Provide the (X, Y) coordinate of the cell's center where the given text is located.  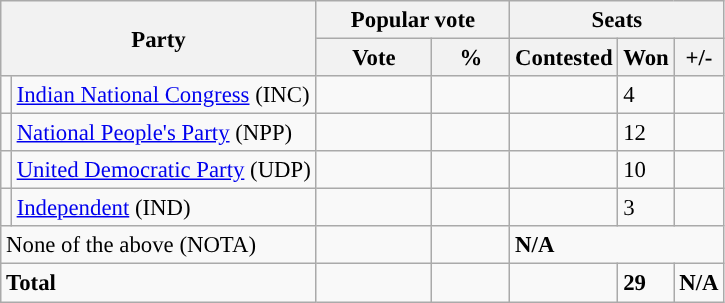
National People's Party (NPP) (164, 133)
+/- (699, 58)
Independent (IND) (164, 208)
Indian National Congress (INC) (164, 95)
Party (158, 38)
Popular vote (413, 20)
4 (646, 95)
Total (158, 283)
Vote (374, 58)
None of the above (NOTA) (158, 245)
12 (646, 133)
29 (646, 283)
Contested (564, 58)
10 (646, 170)
United Democratic Party (UDP) (164, 170)
3 (646, 208)
Won (646, 58)
% (471, 58)
Seats (617, 20)
